From the cell containing the given text, extract its center point as (x, y) coordinate. 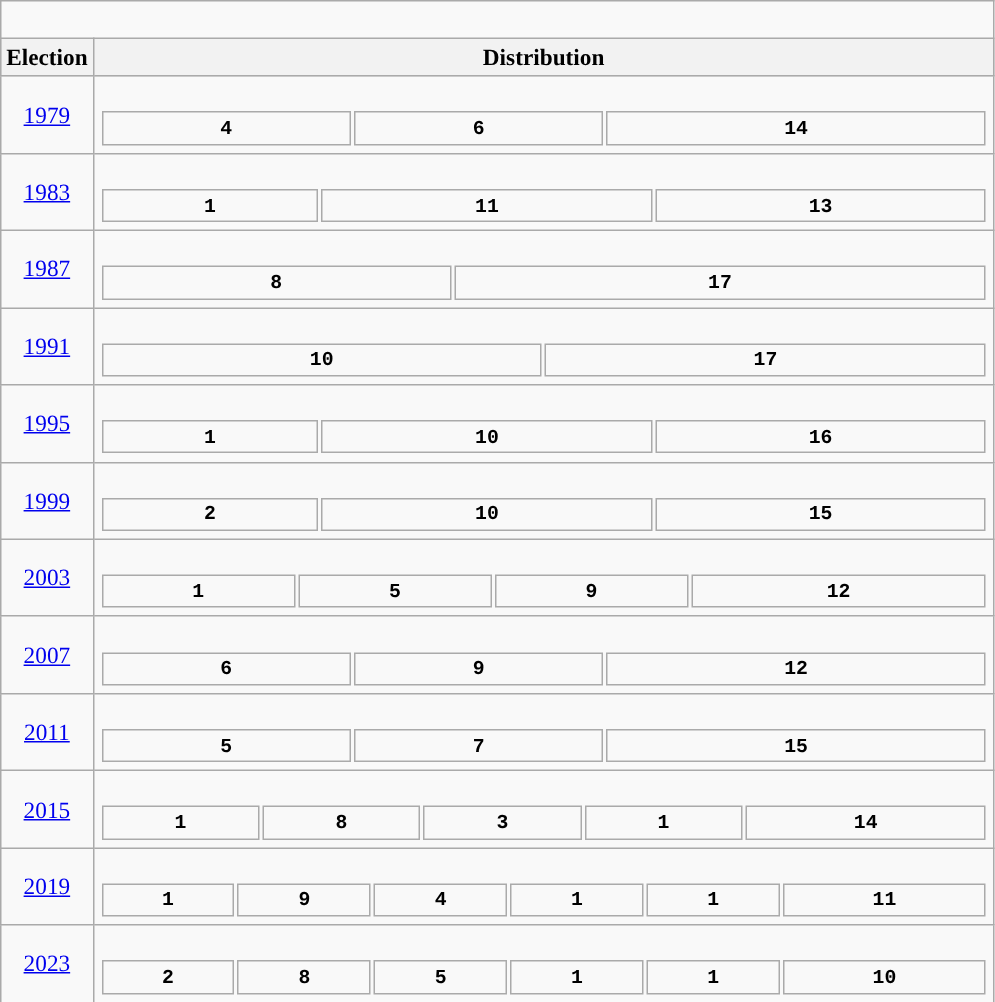
1987 (47, 268)
2007 (47, 654)
2015 (47, 808)
1 8 3 1 14 (544, 808)
1 10 16 (544, 422)
10 17 (544, 346)
1999 (47, 500)
1 5 9 12 (544, 578)
16 (820, 436)
1 9 4 1 1 11 (544, 886)
4 6 14 (544, 114)
3 (502, 822)
13 (820, 204)
2023 (47, 964)
2011 (47, 732)
2 8 5 1 1 10 (544, 964)
2019 (47, 886)
1983 (47, 192)
1991 (47, 346)
1 11 13 (544, 192)
6 9 12 (544, 654)
Election (47, 57)
1979 (47, 114)
Distribution (544, 57)
2 10 15 (544, 500)
8 17 (544, 268)
7 (478, 744)
5 7 15 (544, 732)
1995 (47, 422)
2003 (47, 578)
